Locate the cell with the specified text and output its [X, Y] center coordinate. 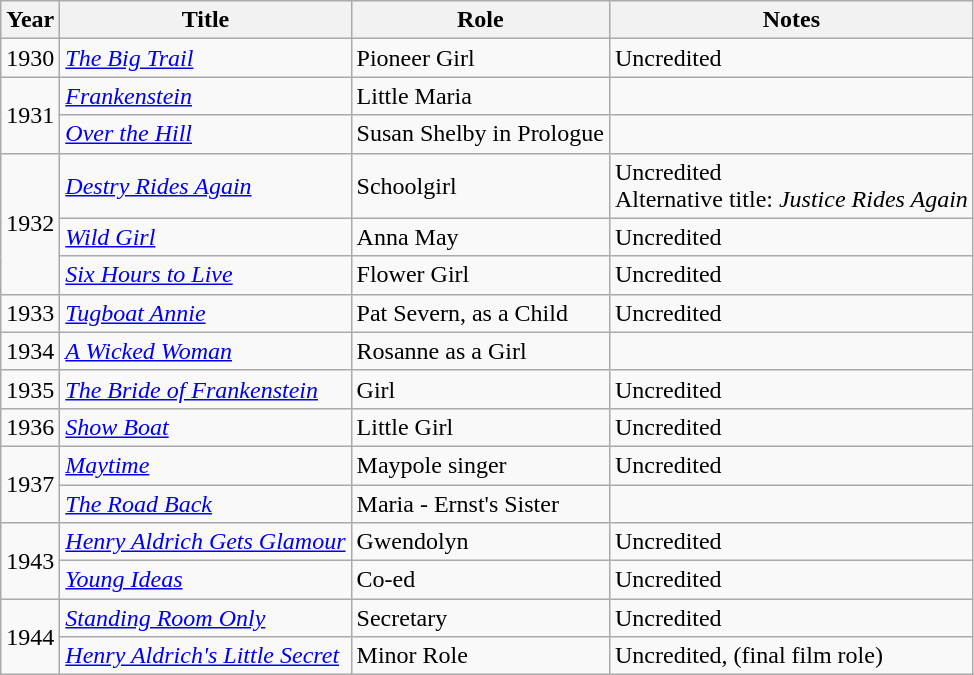
Standing Room Only [206, 618]
Over the Hill [206, 134]
A Wicked Woman [206, 351]
Little Maria [480, 96]
The Big Trail [206, 58]
Pat Severn, as a Child [480, 313]
Uncredited, (final film role) [791, 656]
Role [480, 20]
Tugboat Annie [206, 313]
Rosanne as a Girl [480, 351]
UncreditedAlternative title: Justice Rides Again [791, 186]
Pioneer Girl [480, 58]
Susan Shelby in Prologue [480, 134]
Show Boat [206, 427]
1931 [30, 115]
The Road Back [206, 503]
Destry Rides Again [206, 186]
Title [206, 20]
Girl [480, 389]
1936 [30, 427]
1937 [30, 484]
1943 [30, 561]
Schoolgirl [480, 186]
Co-ed [480, 580]
Year [30, 20]
1944 [30, 637]
Minor Role [480, 656]
Secretary [480, 618]
Frankenstein [206, 96]
Notes [791, 20]
Maria - Ernst's Sister [480, 503]
The Bride of Frankenstein [206, 389]
Maytime [206, 465]
Young Ideas [206, 580]
Maypole singer [480, 465]
1932 [30, 224]
Little Girl [480, 427]
1934 [30, 351]
1935 [30, 389]
Six Hours to Live [206, 275]
Gwendolyn [480, 542]
Henry Aldrich Gets Glamour [206, 542]
Wild Girl [206, 237]
Henry Aldrich's Little Secret [206, 656]
Flower Girl [480, 275]
1930 [30, 58]
1933 [30, 313]
Anna May [480, 237]
